Pinpoint the cell where the given text exists, returning its (x, y) midpoint coordinate. 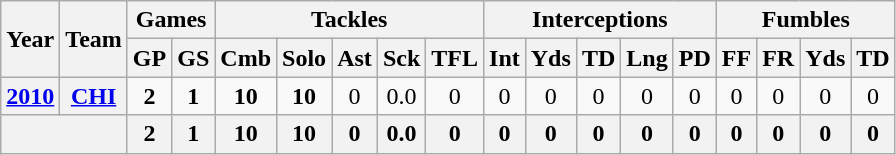
Cmb (246, 58)
Interceptions (600, 20)
Lng (647, 58)
FF (736, 58)
Fumbles (806, 20)
Solo (304, 58)
2010 (30, 96)
TFL (455, 58)
GP (149, 58)
Ast (355, 58)
Year (30, 39)
GS (194, 58)
Sck (401, 58)
PD (694, 58)
Tackles (350, 20)
FR (778, 58)
Team (94, 39)
Int (505, 58)
Games (170, 20)
CHI (94, 96)
